Identify which cell holds the provided text, then report its [X, Y] central coordinate. 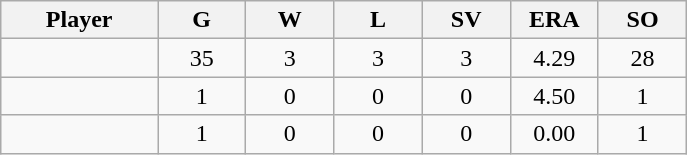
SV [466, 20]
ERA [554, 20]
35 [202, 58]
Player [80, 20]
28 [642, 58]
SO [642, 20]
G [202, 20]
L [378, 20]
0.00 [554, 134]
W [290, 20]
4.50 [554, 96]
4.29 [554, 58]
